Detect which cell encompasses the target text, then output its (X, Y) center coordinate. 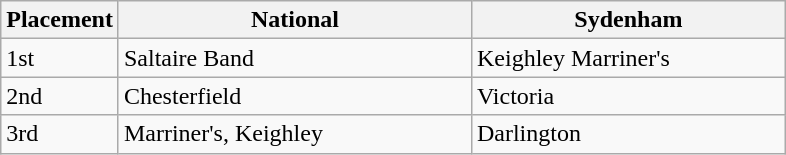
3rd (60, 134)
Marriner's, Keighley (294, 134)
Keighley Marriner's (628, 58)
Darlington (628, 134)
Chesterfield (294, 96)
Sydenham (628, 20)
Placement (60, 20)
National (294, 20)
2nd (60, 96)
Victoria (628, 96)
Saltaire Band (294, 58)
1st (60, 58)
